Provide the [X, Y] coordinate of the cell's center where the given text is located.  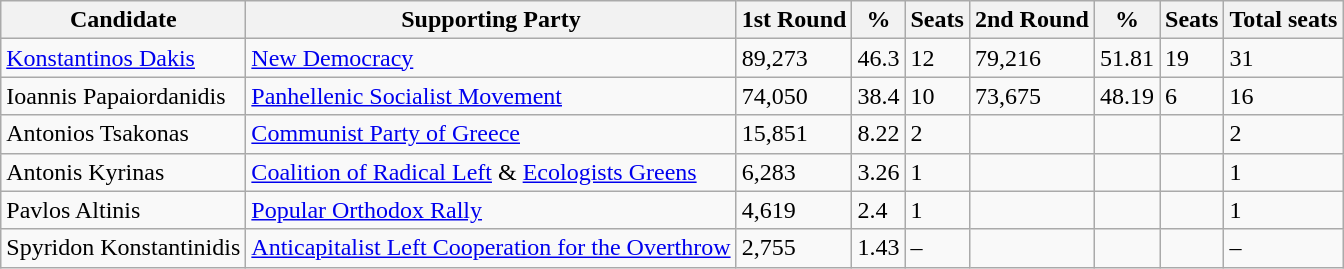
Spyridon Konstantinidis [124, 248]
19 [1192, 58]
Coalition of Radical Left & Ecologists Greens [491, 172]
48.19 [1126, 96]
Ioannis Papaiordanidis [124, 96]
1st Round [794, 20]
Anticapitalist Left Cooperation for the Overthrow [491, 248]
2nd Round [1032, 20]
4,619 [794, 210]
Communist Party of Greece [491, 134]
Antonios Tsakonas [124, 134]
8.22 [878, 134]
38.4 [878, 96]
Pavlos Altinis [124, 210]
73,675 [1032, 96]
Popular Orthodox Rally [491, 210]
1.43 [878, 248]
79,216 [1032, 58]
Total seats [1284, 20]
16 [1284, 96]
6,283 [794, 172]
2.4 [878, 210]
46.3 [878, 58]
31 [1284, 58]
6 [1192, 96]
Panhellenic Socialist Movement [491, 96]
3.26 [878, 172]
12 [937, 58]
10 [937, 96]
Supporting Party [491, 20]
15,851 [794, 134]
89,273 [794, 58]
Konstantinos Dakis [124, 58]
Antonis Kyrinas [124, 172]
Candidate [124, 20]
51.81 [1126, 58]
74,050 [794, 96]
2,755 [794, 248]
New Democracy [491, 58]
